From the cell containing the given text, extract its center point as [X, Y] coordinate. 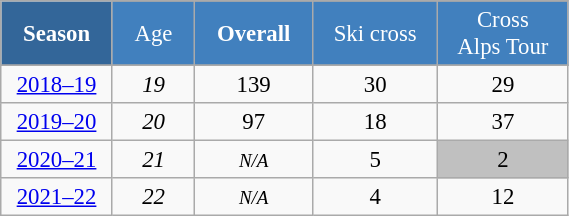
2020–21 [57, 160]
Ski cross [376, 34]
18 [376, 122]
139 [254, 85]
20 [153, 122]
5 [376, 160]
97 [254, 122]
19 [153, 85]
2019–20 [57, 122]
22 [153, 197]
2 [503, 160]
2021–22 [57, 197]
21 [153, 160]
12 [503, 197]
30 [376, 85]
4 [376, 197]
2018–19 [57, 85]
Season [57, 34]
Overall [254, 34]
29 [503, 85]
37 [503, 122]
Age [153, 34]
CrossAlps Tour [503, 34]
